Identify which cell holds the provided text, then report its (x, y) central coordinate. 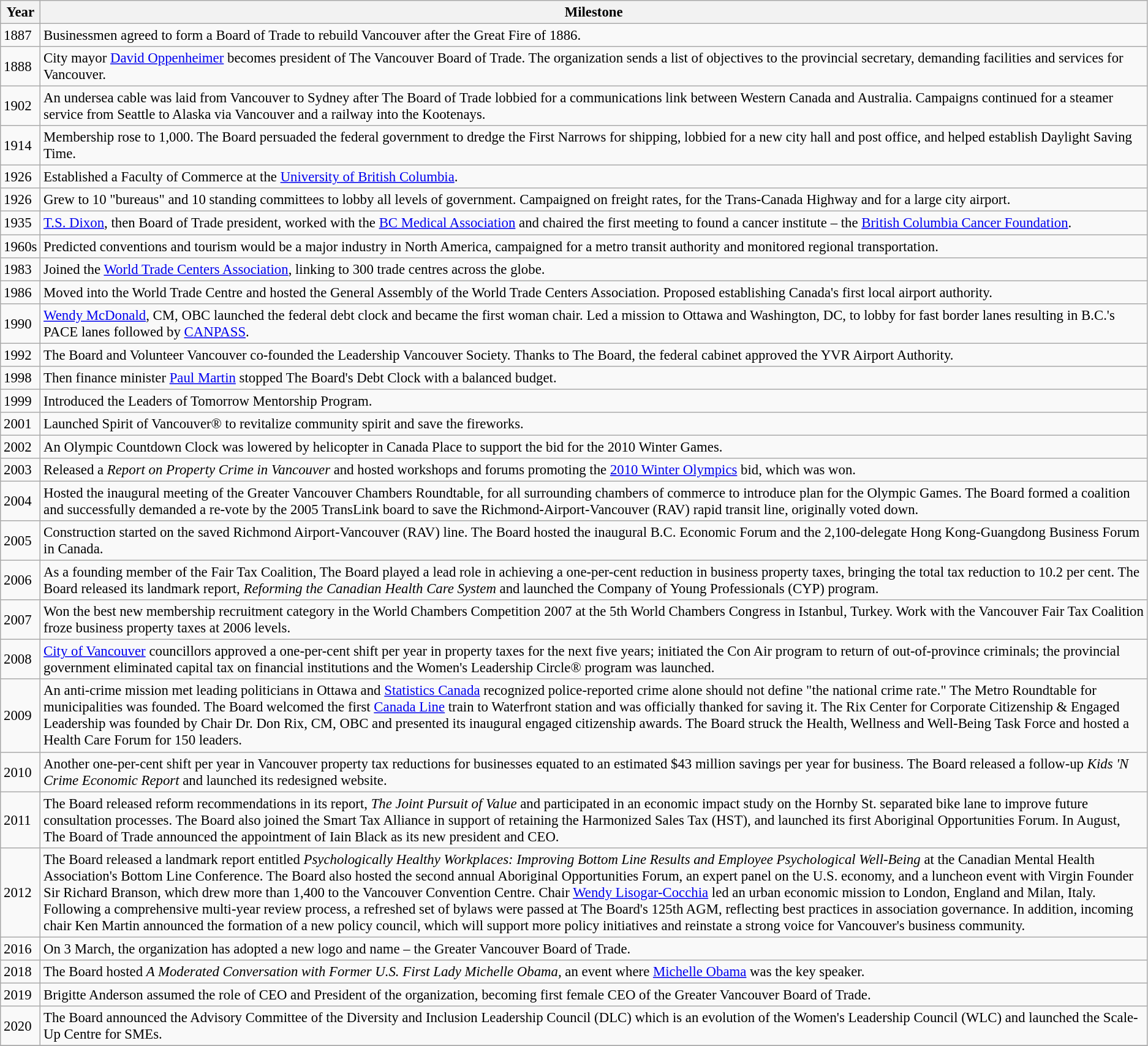
2019 (21, 995)
Introduced the Leaders of Tomorrow Mentorship Program. (594, 401)
1902 (21, 107)
1986 (21, 292)
Then finance minister Paul Martin stopped The Board's Debt Clock with a balanced budget. (594, 378)
2012 (21, 892)
Released a Report on Property Crime in Vancouver and hosted workshops and forums promoting the 2010 Winter Olympics bid, which was won. (594, 470)
1999 (21, 401)
Milestone (594, 12)
Established a Faculty of Commerce at the University of British Columbia. (594, 177)
1914 (21, 146)
2020 (21, 1026)
2008 (21, 659)
1888 (21, 66)
2011 (21, 820)
On 3 March, the organization has adopted a new logo and name – the Greater Vancouver Board of Trade. (594, 949)
Businessmen agreed to form a Board of Trade to rebuild Vancouver after the Great Fire of 1886. (594, 36)
1998 (21, 378)
2009 (21, 716)
2004 (21, 501)
1990 (21, 324)
2010 (21, 772)
1983 (21, 269)
1935 (21, 223)
2001 (21, 424)
2005 (21, 540)
Year (21, 12)
2006 (21, 581)
2007 (21, 620)
An Olympic Countdown Clock was lowered by helicopter in Canada Place to support the bid for the 2010 Winter Games. (594, 447)
The Board hosted A Moderated Conversation with Former U.S. First Lady Michelle Obama, an event where Michelle Obama was the key speaker. (594, 972)
2002 (21, 447)
Brigitte Anderson assumed the role of CEO and President of the organization, becoming first female CEO of the Greater Vancouver Board of Trade. (594, 995)
2016 (21, 949)
2003 (21, 470)
1960s (21, 246)
2018 (21, 972)
1887 (21, 36)
Joined the World Trade Centers Association, linking to 300 trade centres across the globe. (594, 269)
1992 (21, 355)
Launched Spirit of Vancouver® to revitalize community spirit and save the fireworks. (594, 424)
